Determine the [X, Y] coordinate at the center of the cell enclosing the given text.  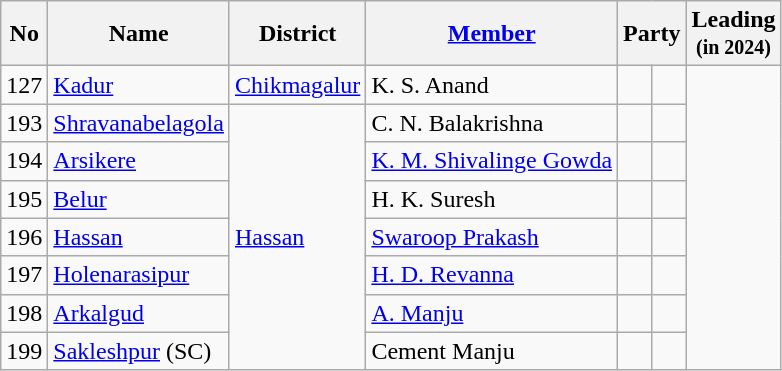
196 [24, 237]
Belur [139, 199]
Party [652, 34]
Holenarasipur [139, 275]
Leading(in 2024) [734, 34]
H. K. Suresh [492, 199]
K. S. Anand [492, 85]
C. N. Balakrishna [492, 123]
No [24, 34]
197 [24, 275]
H. D. Revanna [492, 275]
198 [24, 313]
Name [139, 34]
District [297, 34]
Arsikere [139, 161]
Chikmagalur [297, 85]
K. M. Shivalinge Gowda [492, 161]
199 [24, 351]
Kadur [139, 85]
Arkalgud [139, 313]
127 [24, 85]
Member [492, 34]
193 [24, 123]
194 [24, 161]
Cement Manju [492, 351]
Sakleshpur (SC) [139, 351]
195 [24, 199]
Swaroop Prakash [492, 237]
A. Manju [492, 313]
Shravanabelagola [139, 123]
